Identify which cell holds the provided text, then report its [x, y] central coordinate. 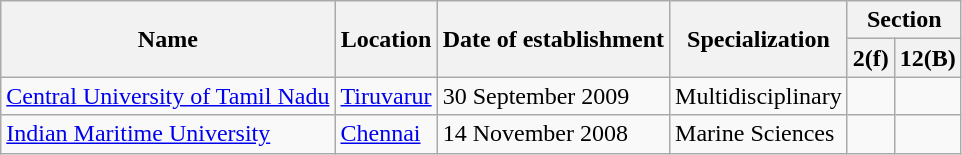
Section [904, 20]
30 September 2009 [553, 96]
Marine Sciences [759, 134]
Indian Maritime University [168, 134]
Central University of Tamil Nadu [168, 96]
Date of establishment [553, 39]
Specialization [759, 39]
Location [386, 39]
Tiruvarur [386, 96]
14 November 2008 [553, 134]
Multidisciplinary [759, 96]
12(B) [928, 58]
Chennai [386, 134]
Name [168, 39]
2(f) [870, 58]
